From the cell containing the given text, extract its center point as [X, Y] coordinate. 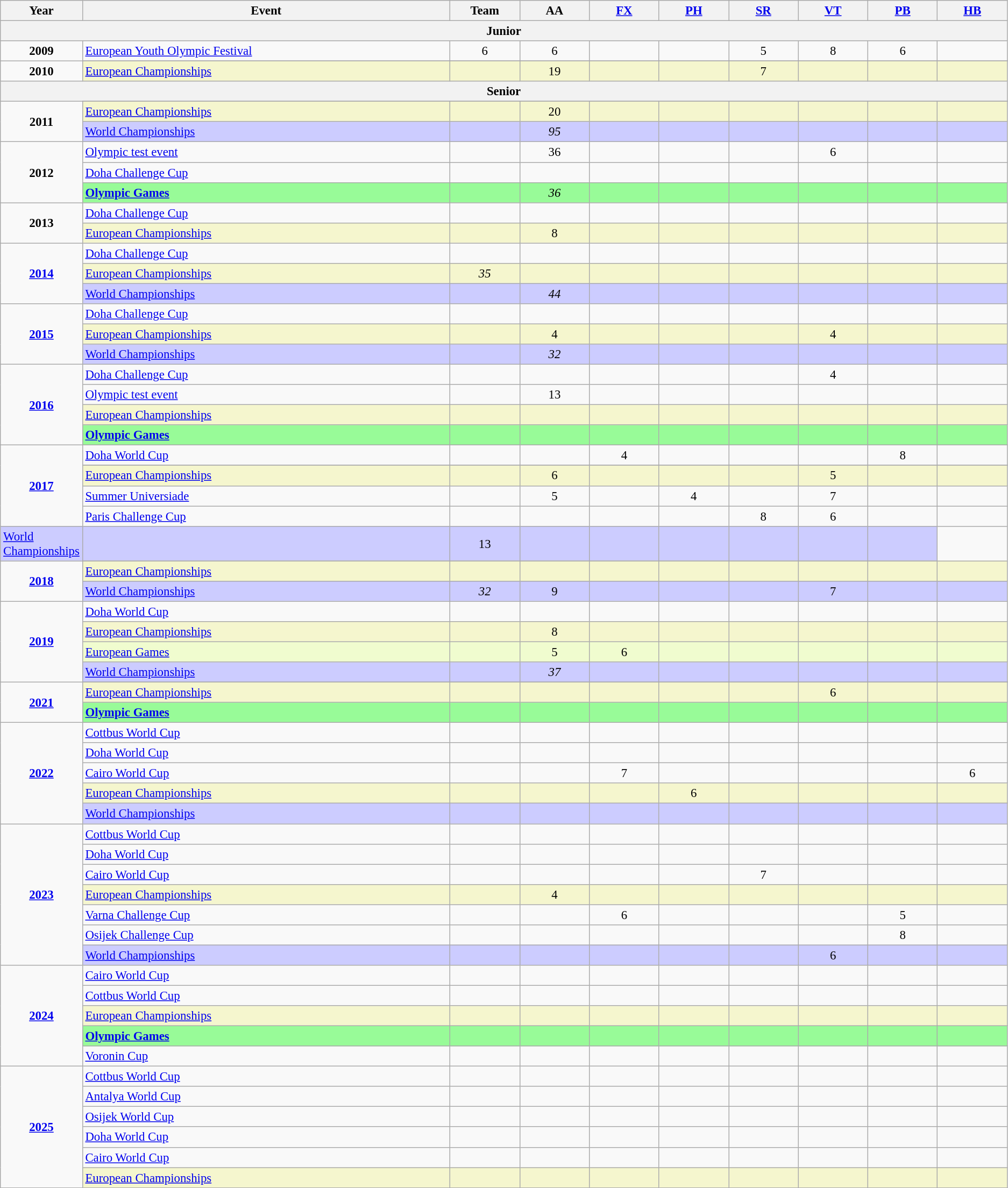
HB [972, 11]
Team [485, 11]
SR [764, 11]
35 [485, 274]
European Youth Olympic Festival [266, 51]
2019 [41, 642]
2024 [41, 1016]
44 [554, 294]
AA [554, 11]
Junior [504, 31]
Osijek World Cup [266, 1117]
Voronin Cup [266, 1056]
Paris Challenge Cup [266, 516]
2023 [41, 895]
2017 [41, 486]
European Games [266, 652]
9 [554, 592]
FX [624, 11]
2018 [41, 581]
2014 [41, 273]
19 [554, 72]
PB [903, 11]
2025 [41, 1127]
2022 [41, 773]
Year [41, 11]
2012 [41, 172]
Antalya World Cup [266, 1097]
2009 [41, 51]
2021 [41, 702]
Senior [504, 91]
Event [266, 11]
PH [694, 11]
20 [554, 112]
2016 [41, 405]
Varna Challenge Cup [266, 915]
2015 [41, 335]
2011 [41, 122]
37 [554, 672]
Summer Universiade [266, 496]
95 [554, 132]
2013 [41, 223]
VT [833, 11]
2010 [41, 72]
Osijek Challenge Cup [266, 935]
